Determine the [x, y] coordinate at the center of the cell enclosing the given text.  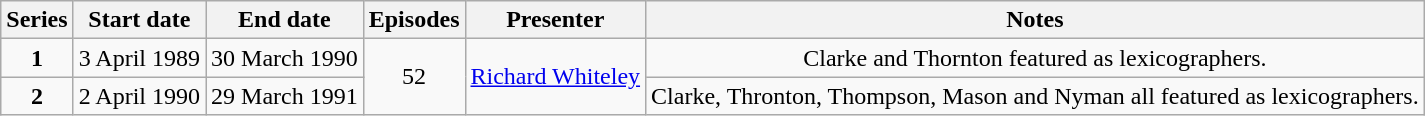
Presenter [556, 20]
Notes [1036, 20]
2 [37, 96]
Series [37, 20]
Episodes [414, 20]
30 March 1990 [285, 58]
3 April 1989 [139, 58]
1 [37, 58]
29 March 1991 [285, 96]
Clarke, Thronton, Thompson, Mason and Nyman all featured as lexicographers. [1036, 96]
2 April 1990 [139, 96]
Clarke and Thornton featured as lexicographers. [1036, 58]
52 [414, 77]
Richard Whiteley [556, 77]
End date [285, 20]
Start date [139, 20]
